Extract the [x, y] coordinate from the center of the cell holding the provided text.  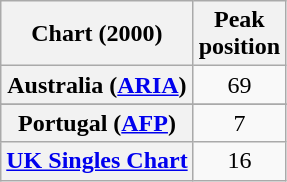
Chart (2000) [97, 34]
7 [239, 123]
69 [239, 85]
Portugal (AFP) [97, 123]
Australia (ARIA) [97, 85]
Peakposition [239, 34]
16 [239, 161]
UK Singles Chart [97, 161]
